Return the (x, y) coordinate for the center point of the cell that contains the specified text.  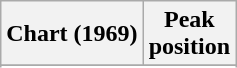
Peakposition (189, 34)
Chart (1969) (72, 34)
